Detect which cell encompasses the target text, then output its (X, Y) center coordinate. 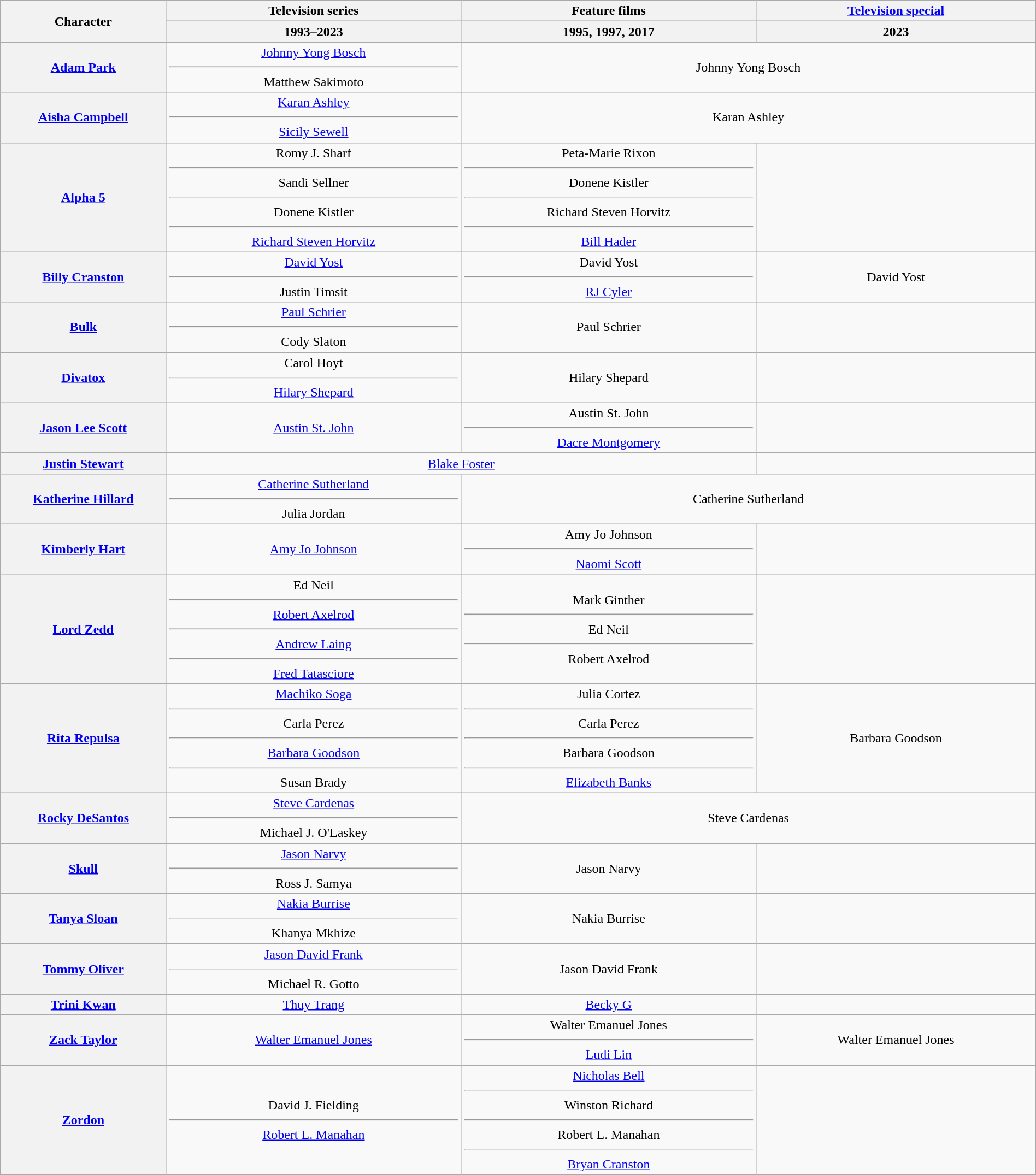
Nicholas BellWinston RichardRobert L. ManahanBryan Cranston (609, 1120)
Alpha 5 (83, 197)
Divatox (83, 377)
Blake Foster (461, 463)
Mark GintherEd NeilRobert Axelrod (609, 629)
Walter Emanuel JonesLudi Lin (609, 1040)
Katherine Hillard (83, 499)
Peta-Marie RixonDonene KistlerRichard Steven HorvitzBill Hader (609, 197)
Feature films (609, 11)
David YostJustin Timsit (314, 277)
Machiko SogaCarla PerezBarbara GoodsonSusan Brady (314, 739)
Trini Kwan (83, 1005)
Steve Cardenas (749, 818)
Jason Lee Scott (83, 428)
Jason Narvy (609, 869)
David Yost (896, 277)
Billy Cranston (83, 277)
Jason David Frank (609, 969)
Austin St. John (314, 428)
Karan AshleySicily Sewell (314, 117)
Karan Ashley (749, 117)
Jason David FrankMichael R. Gotto (314, 969)
Paul Schrier (609, 327)
Jason NarvyRoss J. Samya (314, 869)
David YostRJ Cyler (609, 277)
Bulk (83, 327)
David J. FieldingRobert L. Manahan (314, 1120)
Nakia BurriseKhanya Mkhize (314, 919)
Ed NeilRobert AxelrodAndrew LaingFred Tatasciore (314, 629)
Tanya Sloan (83, 919)
1993–2023 (314, 32)
Catherine Sutherland (749, 499)
Zordon (83, 1120)
Zack Taylor (83, 1040)
Austin St. JohnDacre Montgomery (609, 428)
Hilary Shepard (609, 377)
Amy Jo Johnson (314, 549)
Julia CortezCarla PerezBarbara GoodsonElizabeth Banks (609, 739)
Character (83, 21)
Thuy Trang (314, 1005)
Carol HoytHilary Shepard (314, 377)
Rocky DeSantos (83, 818)
Tommy Oliver (83, 969)
1995, 1997, 2017 (609, 32)
Romy J. SharfSandi SellnerDonene KistlerRichard Steven Horvitz (314, 197)
Amy Jo JohnsonNaomi Scott (609, 549)
Johnny Yong Bosch (749, 67)
2023 (896, 32)
Skull (83, 869)
Lord Zedd (83, 629)
Paul SchrierCody Slaton (314, 327)
Catherine SutherlandJulia Jordan (314, 499)
Johnny Yong BoschMatthew Sakimoto (314, 67)
Justin Stewart (83, 463)
Steve CardenasMichael J. O'Laskey (314, 818)
Nakia Burrise (609, 919)
Television series (314, 11)
Television special (896, 11)
Kimberly Hart (83, 549)
Aisha Campbell (83, 117)
Barbara Goodson (896, 739)
Adam Park (83, 67)
Becky G (609, 1005)
Rita Repulsa (83, 739)
